Scan for the cell matching the given text and deliver its (X, Y) coordinate at center. 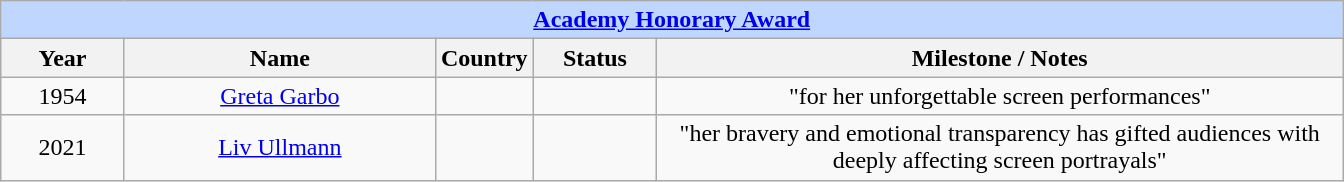
"for her unforgettable screen performances" (1000, 96)
Name (280, 58)
Liv Ullmann (280, 148)
Status (595, 58)
Milestone / Notes (1000, 58)
"her bravery and emotional transparency has gifted audiences with deeply affecting screen portrayals" (1000, 148)
Country (484, 58)
2021 (63, 148)
Greta Garbo (280, 96)
Year (63, 58)
Academy Honorary Award (672, 20)
1954 (63, 96)
